Find where the given text appears and provide that cell's center as (x, y) coordinate. 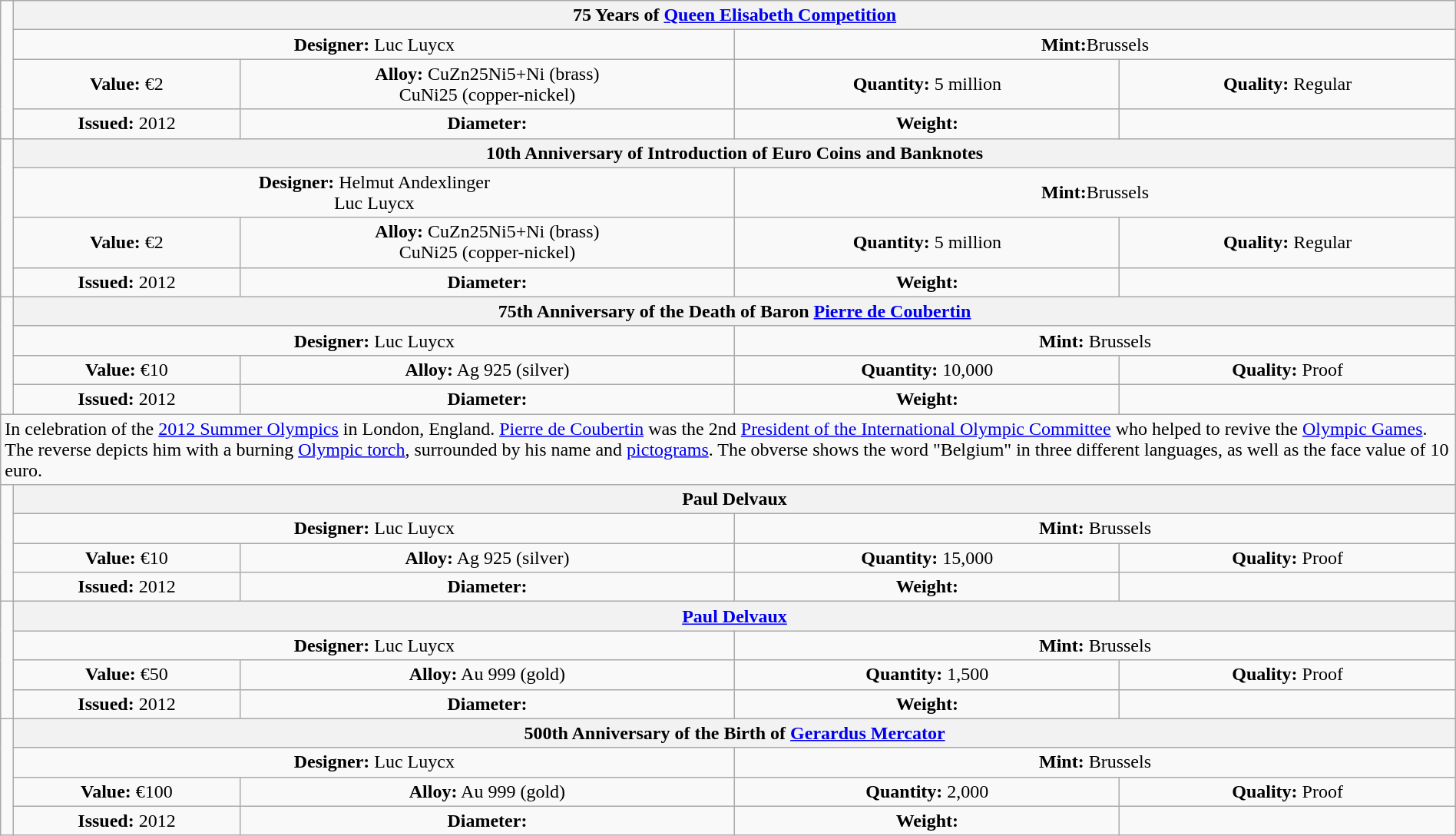
75 Years of Queen Elisabeth Competition (734, 15)
Quantity: 10,000 (928, 370)
500th Anniversary of the Birth of Gerardus Mercator (734, 733)
Value: €100 (127, 791)
Quantity: 2,000 (928, 791)
75th Anniversary of the Death of Baron Pierre de Coubertin (734, 311)
Quantity: 1,500 (928, 675)
Designer: Helmut AndexlingerLuc Luycx (375, 192)
Quantity: 15,000 (928, 558)
Value: €50 (127, 675)
10th Anniversary of Introduction of Euro Coins and Banknotes (734, 153)
